For the text-containing cell, return its midpoint in [X, Y] coordinate format. 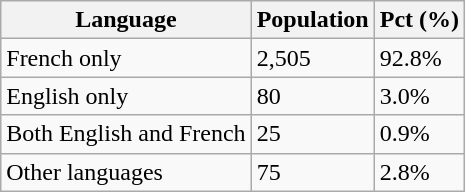
75 [312, 172]
0.9% [419, 134]
Population [312, 20]
92.8% [419, 58]
Other languages [126, 172]
3.0% [419, 96]
25 [312, 134]
French only [126, 58]
Both English and French [126, 134]
2,505 [312, 58]
Language [126, 20]
2.8% [419, 172]
Pct (%) [419, 20]
English only [126, 96]
80 [312, 96]
